Locate the cell with the specified text and output its [x, y] center coordinate. 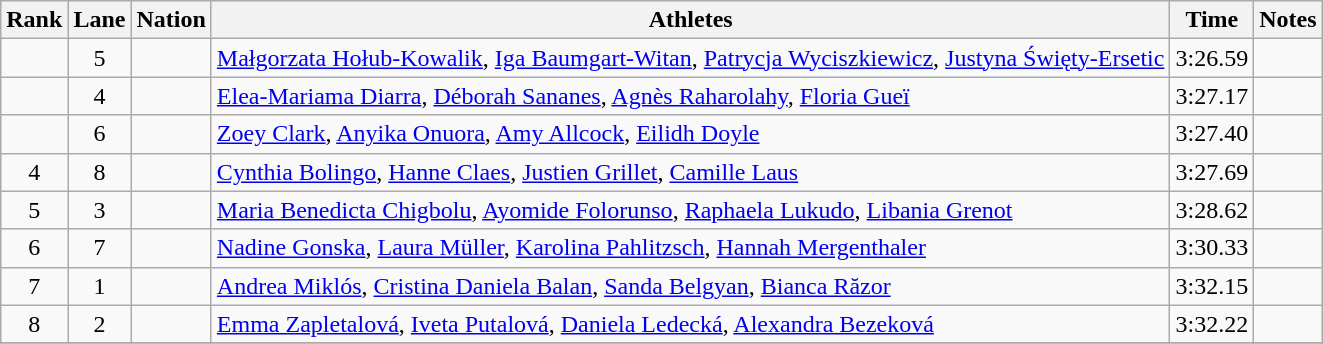
Andrea Miklós, Cristina Daniela Balan, Sanda Belgyan, Bianca Răzor [690, 286]
3:26.59 [1212, 58]
3:27.17 [1212, 96]
3:32.15 [1212, 286]
Time [1212, 20]
Emma Zapletalová, Iveta Putalová, Daniela Ledecká, Alexandra Bezeková [690, 324]
Maria Benedicta Chigbolu, Ayomide Folorunso, Raphaela Lukudo, Libania Grenot [690, 210]
Athletes [690, 20]
3:32.22 [1212, 324]
Cynthia Bolingo, Hanne Claes, Justien Grillet, Camille Laus [690, 172]
Nation [171, 20]
Elea-Mariama Diarra, Déborah Sananes, Agnès Raharolahy, Floria Gueï [690, 96]
2 [100, 324]
Lane [100, 20]
Małgorzata Hołub-Kowalik, Iga Baumgart-Witan, Patrycja Wyciszkiewicz, Justyna Święty-Ersetic [690, 58]
3 [100, 210]
Zoey Clark, Anyika Onuora, Amy Allcock, Eilidh Doyle [690, 134]
3:27.40 [1212, 134]
Rank [34, 20]
Nadine Gonska, Laura Müller, Karolina Pahlitzsch, Hannah Mergenthaler [690, 248]
3:27.69 [1212, 172]
3:28.62 [1212, 210]
1 [100, 286]
3:30.33 [1212, 248]
Notes [1288, 20]
